Locate the cell with the specified text and output its (X, Y) center coordinate. 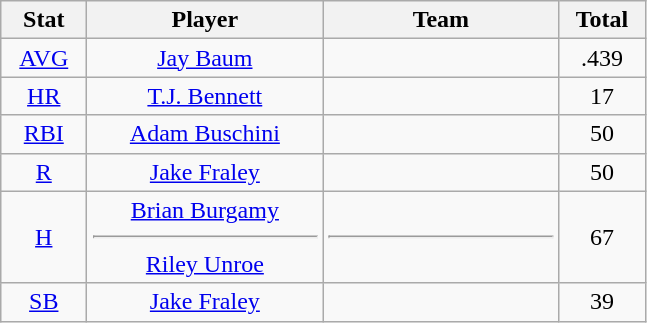
Player (205, 20)
H (44, 237)
R (44, 172)
AVG (44, 58)
Total (602, 20)
Team (441, 20)
Adam Buschini (205, 134)
HR (44, 96)
Stat (44, 20)
67 (602, 237)
Jay Baum (205, 58)
.439 (602, 58)
SB (44, 302)
17 (602, 96)
39 (602, 302)
T.J. Bennett (205, 96)
RBI (44, 134)
Brian BurgamyRiley Unroe (205, 237)
